Capture the cell that displays the provided text and extract its (x, y) central coordinate. 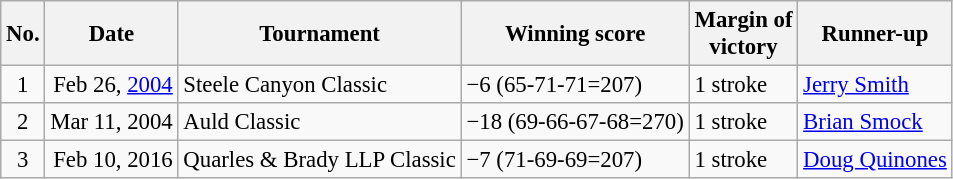
−18 (69-66-67-68=270) (575, 122)
Mar 11, 2004 (112, 122)
−7 (71-69-69=207) (575, 160)
2 (23, 122)
No. (23, 34)
Jerry Smith (875, 85)
Winning score (575, 34)
Auld Classic (320, 122)
Steele Canyon Classic (320, 85)
Quarles & Brady LLP Classic (320, 160)
3 (23, 160)
Date (112, 34)
Feb 26, 2004 (112, 85)
−6 (65-71-71=207) (575, 85)
1 (23, 85)
Doug Quinones (875, 160)
Feb 10, 2016 (112, 160)
Brian Smock (875, 122)
Margin ofvictory (744, 34)
Runner-up (875, 34)
Tournament (320, 34)
